Locate the cell with the specified text and output its (x, y) center coordinate. 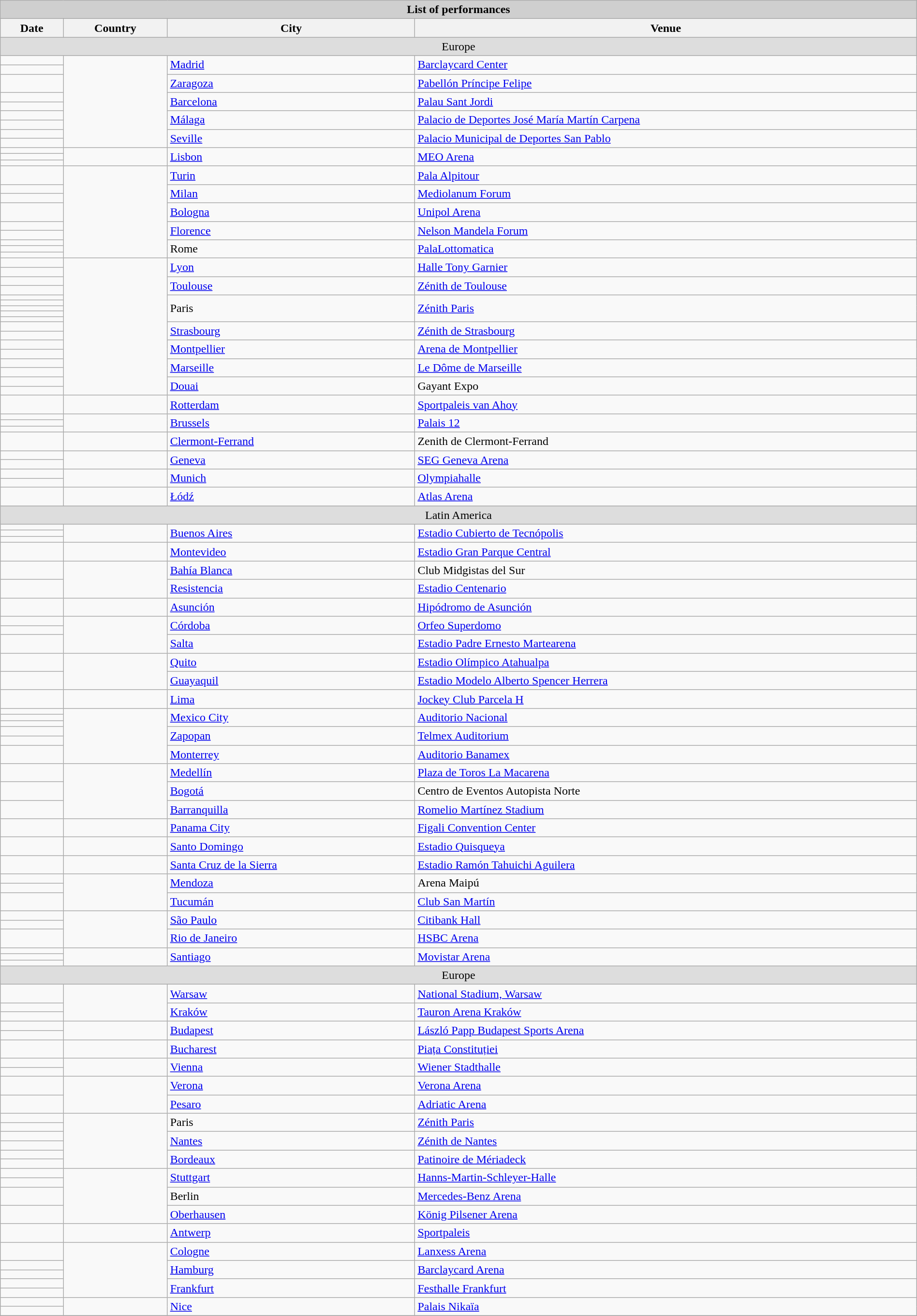
Nantes (291, 1141)
Auditorio Banamex (666, 754)
Arena Maipú (666, 883)
Centro de Eventos Autopista Norte (666, 791)
São Paulo (291, 920)
Florence (291, 231)
Clermont-Ferrand (291, 441)
Medellín (291, 773)
Telmex Auditorium (666, 736)
Lyon (291, 267)
Nelson Mandela Forum (666, 231)
Zapopan (291, 736)
Verona Arena (666, 1086)
Resistencia (291, 589)
Quito (291, 662)
Bordeaux (291, 1159)
City (291, 28)
Buenos Aires (291, 533)
Auditorio Nacional (666, 717)
Estadio Cubierto de Tecnópolis (666, 533)
Palacio de Deportes José María Martín Carpena (666, 120)
Palais Nikaïa (666, 1306)
Barcelona (291, 102)
Barclaycard Arena (666, 1270)
PalaLottomatica (666, 249)
Kraków (291, 1012)
Mediolanum Forum (666, 193)
Lima (291, 699)
Santa Cruz de la Sierra (291, 865)
Montevideo (291, 552)
Olympiahalle (666, 478)
Country (115, 28)
Brussels (291, 423)
Estadio Modelo Alberto Spencer Herrera (666, 680)
Pabellón Príncipe Felipe (666, 83)
Córdoba (291, 625)
Rome (291, 249)
Rotterdam (291, 404)
Estadio Gran Parque Central (666, 552)
Geneva (291, 460)
Venue (666, 28)
Latin America (458, 515)
László Papp Budapest Sports Arena (666, 1030)
Le Dôme de Marseille (666, 368)
Halle Tony Garnier (666, 267)
Seville (291, 138)
Málaga (291, 120)
Barclaycard Center (666, 65)
Adriatic Arena (666, 1104)
Turin (291, 175)
Pesaro (291, 1104)
Estadio Ramón Tahuichi Aguilera (666, 865)
National Stadium, Warsaw (666, 993)
Salta (291, 644)
Pala Alpitour (666, 175)
Gayant Expo (666, 386)
Barranquilla (291, 810)
Marseille (291, 368)
Date (32, 28)
Oberhausen (291, 1214)
Bucharest (291, 1049)
Palais 12 (666, 423)
Verona (291, 1086)
Tucumán (291, 902)
Arena de Montpellier (666, 349)
Movistar Arena (666, 957)
Estadio Padre Ernesto Martearena (666, 644)
Santo Domingo (291, 846)
Club San Martín (666, 902)
Budapest (291, 1030)
Sportpaleis van Ahoy (666, 404)
Douai (291, 386)
Estadio Olímpico Atahualpa (666, 662)
Lanxess Arena (666, 1251)
Asunción (291, 607)
Hanns-Martin-Schleyer-Halle (666, 1178)
Jockey Club Parcela H (666, 699)
König Pilsener Arena (666, 1214)
MEO Arena (666, 157)
Orfeo Superdomo (666, 625)
Wiener Stadthalle (666, 1067)
Berlin (291, 1196)
Rio de Janeiro (291, 938)
Toulouse (291, 286)
List of performances (458, 10)
Hipódromo de Asunción (666, 607)
Lisbon (291, 157)
Palacio Municipal de Deportes San Pablo (666, 138)
Zaragoza (291, 83)
Patinoire de Mériadeck (666, 1159)
HSBC Arena (666, 938)
Club Midgistas del Sur (666, 570)
Antwerp (291, 1233)
Piața Constituției (666, 1049)
Figali Convention Center (666, 828)
Munich (291, 478)
Frankfurt (291, 1288)
Zénith de Nantes (666, 1141)
Mendoza (291, 883)
Guayaquil (291, 680)
Plaza de Toros La Macarena (666, 773)
Estadio Centenario (666, 589)
Zénith de Strasbourg (666, 331)
Mercedes-Benz Arena (666, 1196)
Unipol Arena (666, 212)
Festhalle Frankfurt (666, 1288)
Palau Sant Jordi (666, 102)
Łódź (291, 497)
Stuttgart (291, 1178)
Tauron Arena Kraków (666, 1012)
Santiago (291, 957)
Nice (291, 1306)
Milan (291, 193)
Warsaw (291, 993)
Montpellier (291, 349)
Hamburg (291, 1270)
Estadio Quisqueya (666, 846)
Atlas Arena (666, 497)
Strasbourg (291, 331)
Sportpaleis (666, 1233)
Madrid (291, 65)
Mexico City (291, 717)
Monterrey (291, 754)
Cologne (291, 1251)
Vienna (291, 1067)
Romelio Martínez Stadium (666, 810)
SEG Geneva Arena (666, 460)
Zenith de Clermont-Ferrand (666, 441)
Bahía Blanca (291, 570)
Bogotá (291, 791)
Bologna (291, 212)
Panama City (291, 828)
Zénith de Toulouse (666, 286)
Citibank Hall (666, 920)
